For the text-containing cell, return its midpoint in [X, Y] coordinate format. 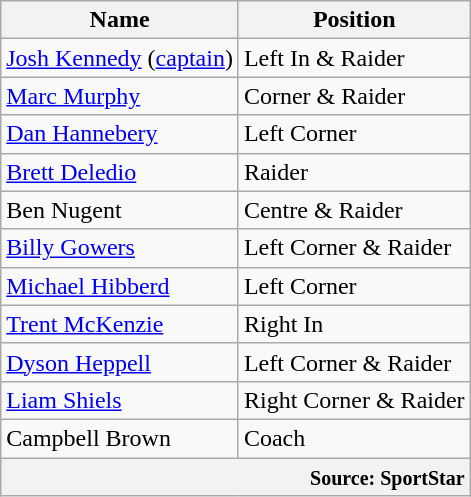
Josh Kennedy (captain) [120, 58]
Liam Shiels [120, 400]
Right Corner & Raider [354, 400]
Ben Nugent [120, 210]
Right In [354, 324]
Position [354, 20]
Name [120, 20]
Coach [354, 438]
Source: SportStar [236, 477]
Brett Deledio [120, 172]
Raider [354, 172]
Campbell Brown [120, 438]
Dyson Heppell [120, 362]
Marc Murphy [120, 96]
Centre & Raider [354, 210]
Dan Hannebery [120, 134]
Billy Gowers [120, 248]
Michael Hibberd [120, 286]
Corner & Raider [354, 96]
Left In & Raider [354, 58]
Trent McKenzie [120, 324]
